Return the [x, y] coordinate for the center point of the cell that contains the specified text.  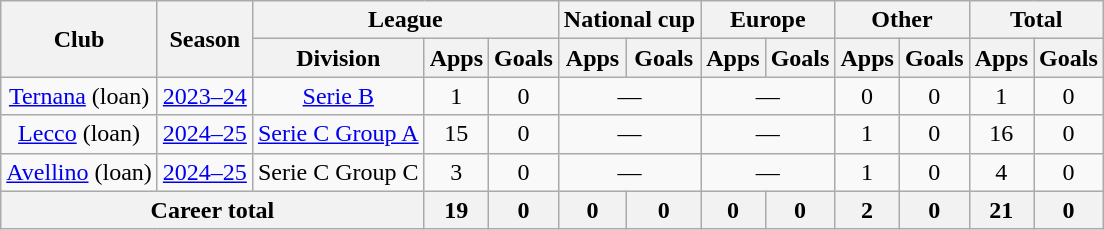
19 [456, 210]
Serie C Group C [338, 172]
Season [204, 39]
21 [1001, 210]
National cup [629, 20]
Club [80, 39]
15 [456, 134]
Serie C Group A [338, 134]
Avellino (loan) [80, 172]
Total [1036, 20]
4 [1001, 172]
League [405, 20]
Division [338, 58]
3 [456, 172]
Europe [768, 20]
Career total [212, 210]
2 [867, 210]
Lecco (loan) [80, 134]
2023–24 [204, 96]
16 [1001, 134]
Ternana (loan) [80, 96]
Other [902, 20]
Serie B [338, 96]
